Find where the given text appears and provide that cell's center as [X, Y] coordinate. 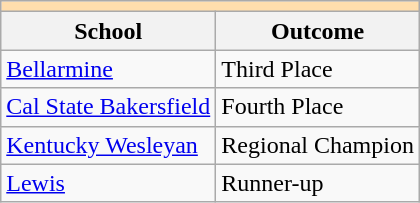
Outcome [318, 31]
Runner-up [318, 183]
Bellarmine [108, 69]
Third Place [318, 69]
Cal State Bakersfield [108, 107]
Fourth Place [318, 107]
Kentucky Wesleyan [108, 145]
Regional Champion [318, 145]
School [108, 31]
Lewis [108, 183]
